Capture the cell that displays the provided text and extract its [X, Y] central coordinate. 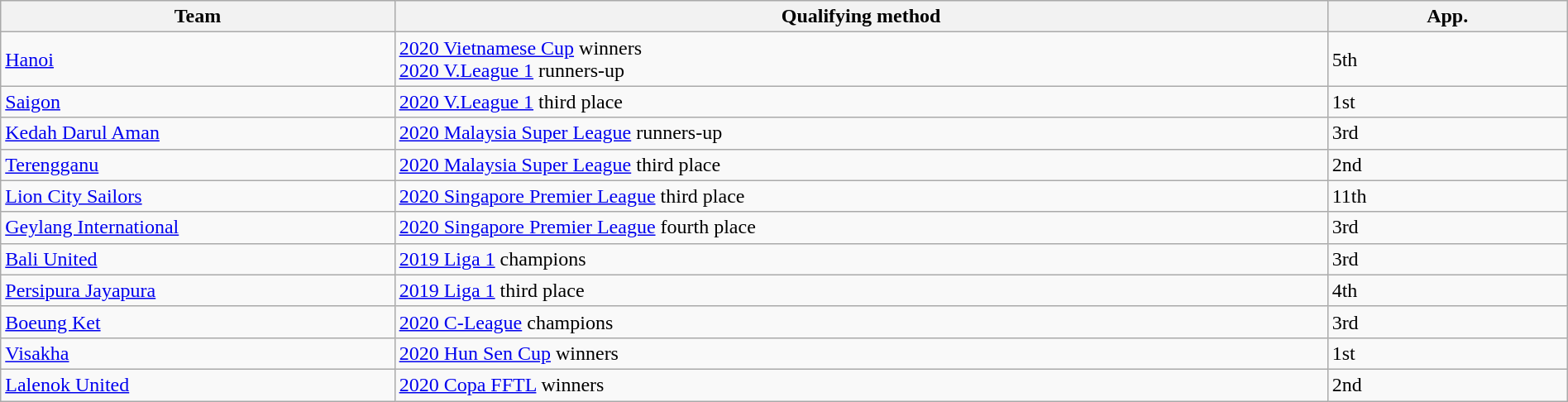
Visakha [198, 353]
Bali United [198, 259]
2019 Liga 1 champions [861, 259]
2020 Malaysia Super League runners-up [861, 133]
2020 C-League champions [861, 322]
Team [198, 17]
2020 Malaysia Super League third place [861, 165]
Hanoi [198, 60]
11th [1447, 196]
2020 Copa FFTL winners [861, 385]
2019 Liga 1 third place [861, 290]
2020 Vietnamese Cup winners2020 V.League 1 runners-up [861, 60]
Lion City Sailors [198, 196]
5th [1447, 60]
App. [1447, 17]
2020 Singapore Premier League third place [861, 196]
Terengganu [198, 165]
Kedah Darul Aman [198, 133]
Lalenok United [198, 385]
Qualifying method [861, 17]
2020 V.League 1 third place [861, 102]
2020 Hun Sen Cup winners [861, 353]
Boeung Ket [198, 322]
4th [1447, 290]
Persipura Jayapura [198, 290]
Saigon [198, 102]
Geylang International [198, 227]
2020 Singapore Premier League fourth place [861, 227]
